Detect which cell encompasses the target text, then output its [X, Y] center coordinate. 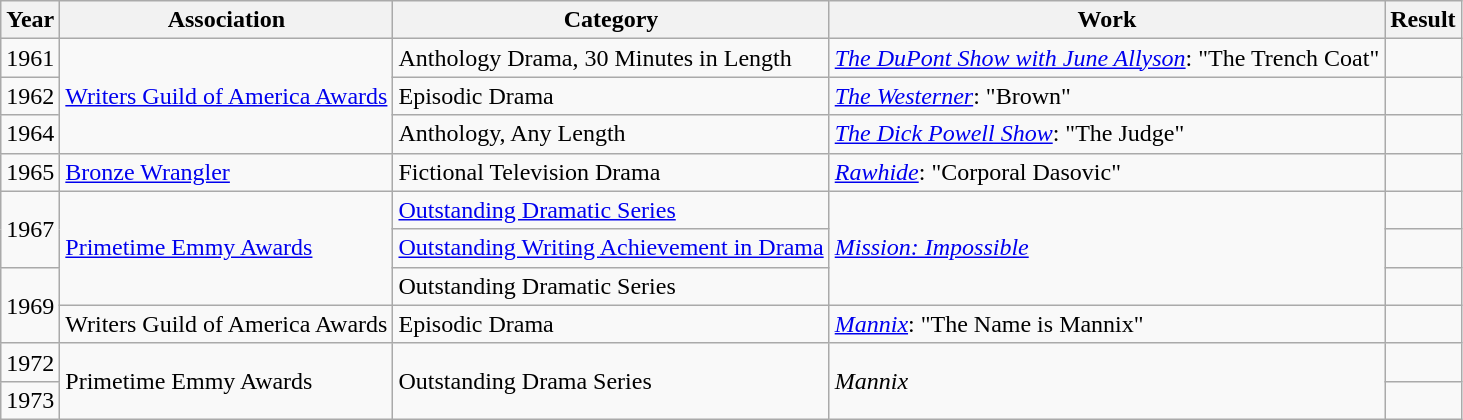
Bronze Wrangler [226, 172]
1962 [30, 96]
1969 [30, 305]
Rawhide: "Corporal Dasovic" [1107, 172]
1964 [30, 134]
Outstanding Drama Series [611, 381]
Mannix: "The Name is Mannix" [1107, 324]
Outstanding Writing Achievement in Drama [611, 248]
The DuPont Show with June Allyson: "The Trench Coat" [1107, 58]
Result [1423, 20]
1967 [30, 229]
Category [611, 20]
1972 [30, 362]
Mannix [1107, 381]
Anthology, Any Length [611, 134]
The Westerner: "Brown" [1107, 96]
1961 [30, 58]
Anthology Drama, 30 Minutes in Length [611, 58]
The Dick Powell Show: "The Judge" [1107, 134]
Fictional Television Drama [611, 172]
Mission: Impossible [1107, 248]
Year [30, 20]
Association [226, 20]
Work [1107, 20]
1973 [30, 400]
1965 [30, 172]
